Detect which cell encompasses the target text, then output its [x, y] center coordinate. 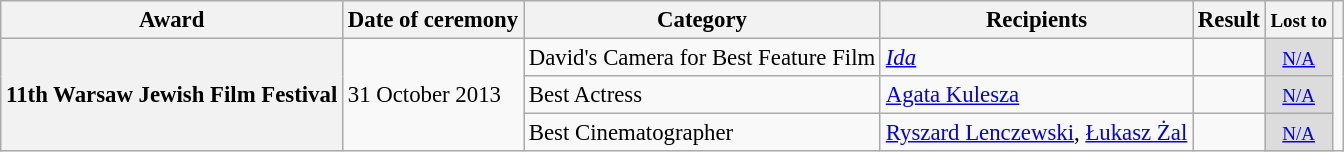
Lost to [1298, 20]
Award [172, 20]
31 October 2013 [434, 96]
Date of ceremony [434, 20]
11th Warsaw Jewish Film Festival [172, 96]
Best Cinematographer [702, 133]
Ida [1036, 58]
Ryszard Lenczewski, Łukasz Żal [1036, 133]
Category [702, 20]
Best Actress [702, 95]
David's Camera for Best Feature Film [702, 58]
Agata Kulesza [1036, 95]
Result [1230, 20]
Recipients [1036, 20]
